Extract the [X, Y] coordinate from the center of the cell holding the provided text.  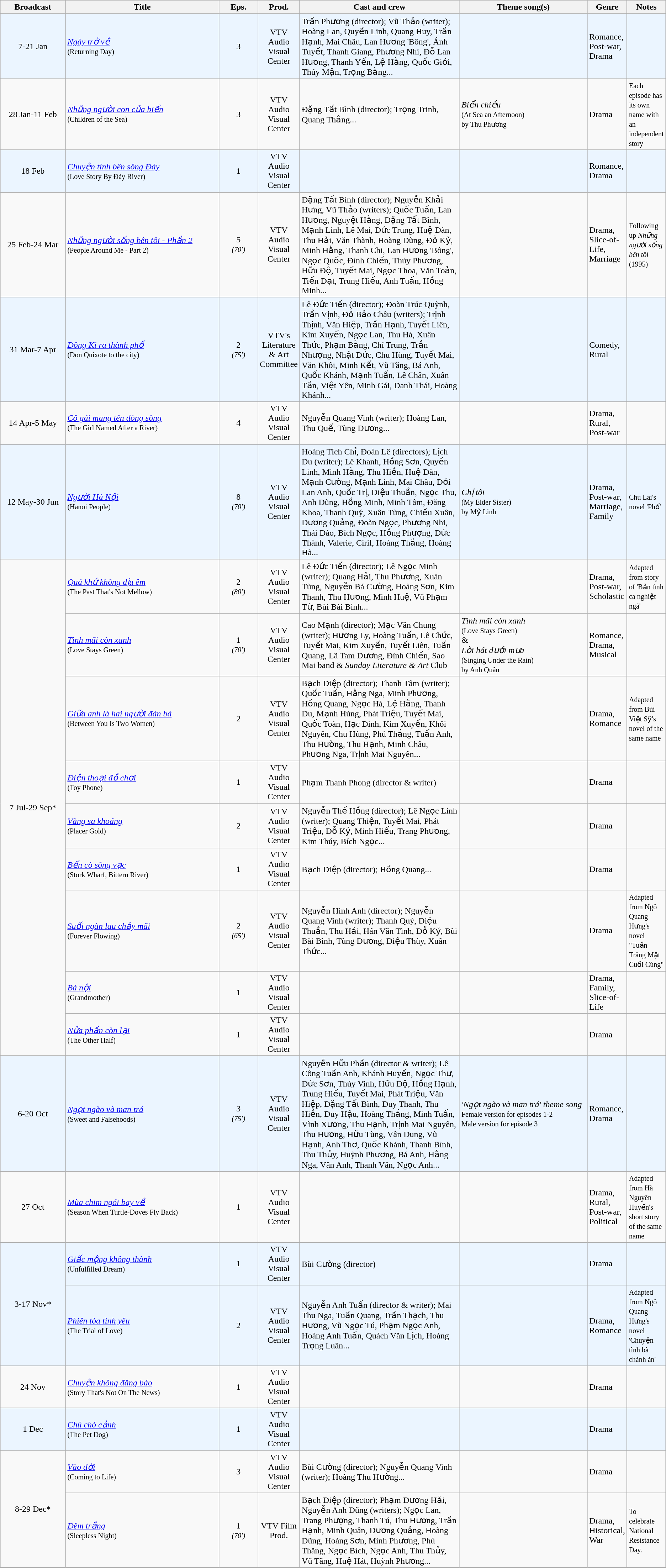
Following up Những người sống bên tôi (1995) [646, 245]
Vào đời (Coming to Life) [142, 1472]
Nguyễn Thế Hồng (director); Lê Ngọc Linh (writer); Quang Thiện, Tuyết Mai, Phát Triệu, Đỗ Kỷ, Minh Hiếu, Trang Phương, Kim Thúy, Bích Ngọc... [380, 826]
Broadcast [33, 7]
8-29 Dec* [33, 1509]
28 Jan-11 Feb [33, 114]
3-17 Nov* [33, 1304]
Đêm trắng (Sleepless Night) [142, 1530]
Đông Ki ra thành phố (Don Quixote to the city) [142, 349]
Romance, Post-war, Drama [607, 46]
Drama, Historical, War [607, 1530]
Ngày trở về (Returning Day) [142, 46]
Notes [646, 7]
Drama, Rural, Post-war, Political [607, 1207]
Những người con của biển (Children of the Sea) [142, 114]
Phiên tòa tình yêu (The Trial of Love) [142, 1325]
Giữa anh là hai người đàn bà (Between You Is Two Women) [142, 718]
25 Feb-24 Mar [33, 245]
Điện thoại đồ chơi (Toy Phone) [142, 782]
7-21 Jan [33, 46]
Bà nội (Grandmother) [142, 992]
Genre [607, 7]
Vàng sa khoáng (Placer Gold) [142, 826]
Giấc mộng không thành (Unfulfilled Dream) [142, 1263]
Bạch Diệp (director); Hồng Quang... [380, 869]
Chuyện không đăng báo (Story That's Not On The News) [142, 1387]
Drama, Family, Slice-of-Life [607, 992]
VTV Film Prod. [279, 1530]
VTV's Literature & Art Committee [279, 349]
Chu Lai's novel 'Phố' [646, 502]
Biển chiều(At Sea an Afternoon)by Thu Phương [523, 114]
2(65′) [238, 931]
2(75′) [238, 349]
'Ngọt ngào và man trá' theme songFemale version for episodes 1-2Male version for episode 3 [523, 1114]
Quá khứ không dịu êm (The Past That's Not Mellow) [142, 586]
Tình mãi còn xanh(Love Stays Green)&Lời hát dưới mưa(Singing Under the Rain)by Anh Quân [523, 645]
12 May-30 Jun [33, 502]
24 Nov [33, 1387]
Adapted from Ngô Quang Hưng's novel 'Chuyện tình bà chánh án' [646, 1325]
Mùa chim ngói bay về (Season When Turtle-Doves Fly Back) [142, 1207]
Phạm Thanh Phong (director & writer) [380, 782]
Cast and crew [380, 7]
To celebrate National Resistance Day. [646, 1530]
Suối ngàn lau chảy mãi (Forever Flowing) [142, 931]
Ngọt ngào và man trá (Sweet and Falsehoods) [142, 1114]
3(75′) [238, 1114]
Theme song(s) [523, 7]
7 Jul-29 Sep* [33, 807]
Drama, Rural, Post-war [607, 423]
Chị tôi(My Elder Sister)by Mỹ Linh [523, 502]
5(70′) [238, 245]
4 [238, 423]
Each episode has its own name with an independent story [646, 114]
Người Hà Nội (Hanoi People) [142, 502]
Tình mãi còn xanh (Love Stays Green) [142, 645]
Drama, Post-war, Scholastic [607, 586]
Adapted from Ngô Quang Hưng's novel "Tuần Trăng Mật Cuối Cùng" [646, 931]
Nửa phần còn lại (The Other Half) [142, 1035]
Title [142, 7]
27 Oct [33, 1207]
Comedy, Rural [607, 349]
8(70′) [238, 502]
Adapted from Hà Nguyên Huyến's short story of the same name [646, 1207]
Romance, Drama, Musical [607, 645]
Những người sống bên tôi - Phần 2 (People Around Me - Part 2) [142, 245]
Eps. [238, 7]
Adapted from story of 'Bản tình ca nghiệt ngã' [646, 586]
31 Mar-7 Apr [33, 349]
18 Feb [33, 171]
Bùi Cường (director) [380, 1263]
14 Apr-5 May [33, 423]
Drama, Slice-of-Life, Marriage [607, 245]
2(80′) [238, 586]
Prod. [279, 7]
Drama, Post-war, Marriage, Family [607, 502]
Bùi Cường (director); Nguyễn Quang Vinh (writer); Hoàng Thu Hường... [380, 1472]
Adapted from Bùi Việt Sỹ's novel of the same name [646, 718]
Nguyễn Quang Vinh (writer); Hoàng Lan, Thu Quế, Tùng Dương... [380, 423]
Bến cò sông vạc (Stork Wharf, Bittern River) [142, 869]
6-20 Oct [33, 1114]
Chú chó cảnh (The Pet Dog) [142, 1429]
Cô gái mang tên dòng sông (The Girl Named After a River) [142, 423]
Đặng Tất Bình (director); Trọng Trinh, Quang Thắng... [380, 114]
Chuyện tình bên sông Đáy (Love Story By Đáy River) [142, 171]
1 Dec [33, 1429]
